Detect which cell encompasses the target text, then output its [x, y] center coordinate. 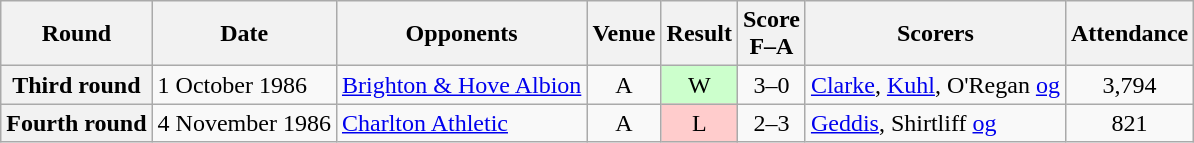
821 [1129, 123]
Opponents [461, 34]
L [699, 123]
3–0 [771, 85]
Round [76, 34]
1 October 1986 [244, 85]
Result [699, 34]
Venue [624, 34]
2–3 [771, 123]
Brighton & Hove Albion [461, 85]
Date [244, 34]
Clarke, Kuhl, O'Regan og [935, 85]
3,794 [1129, 85]
Fourth round [76, 123]
Geddis, Shirtliff og [935, 123]
Scorers [935, 34]
Charlton Athletic [461, 123]
W [699, 85]
ScoreF–A [771, 34]
Third round [76, 85]
Attendance [1129, 34]
4 November 1986 [244, 123]
